Extract the [X, Y] coordinate from the center of the cell holding the provided text.  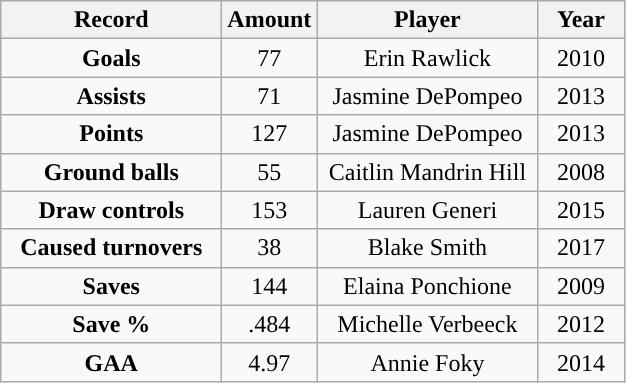
2009 [581, 286]
Player [428, 20]
Year [581, 20]
Caused turnovers [112, 248]
GAA [112, 362]
Saves [112, 286]
2015 [581, 210]
Ground balls [112, 172]
127 [270, 134]
77 [270, 58]
Blake Smith [428, 248]
Elaina Ponchione [428, 286]
Assists [112, 96]
Lauren Generi [428, 210]
Save % [112, 324]
Michelle Verbeeck [428, 324]
71 [270, 96]
153 [270, 210]
Annie Foky [428, 362]
2008 [581, 172]
Record [112, 20]
Goals [112, 58]
Erin Rawlick [428, 58]
Points [112, 134]
2010 [581, 58]
4.97 [270, 362]
2014 [581, 362]
38 [270, 248]
55 [270, 172]
Caitlin Mandrin Hill [428, 172]
2017 [581, 248]
.484 [270, 324]
Draw controls [112, 210]
2012 [581, 324]
144 [270, 286]
Amount [270, 20]
